Detect which cell encompasses the target text, then output its [x, y] center coordinate. 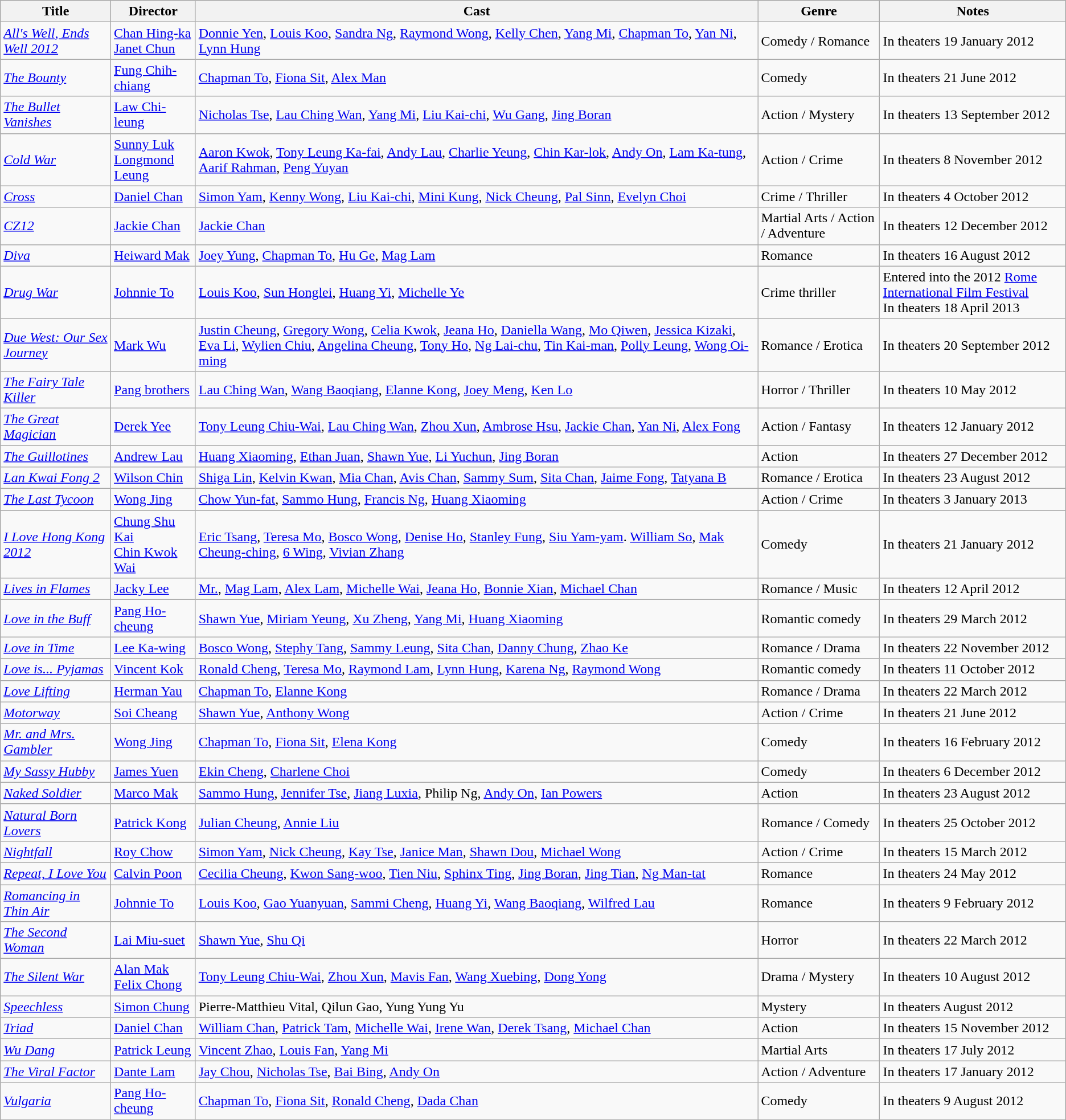
Chapman To, Fiona Sit, Elena Kong [477, 742]
Vincent Kok [154, 669]
Action / Fantasy [819, 426]
In theaters 16 February 2012 [973, 742]
Triad [56, 1028]
Wilson Chin [154, 478]
Romancing in Thin Air [56, 902]
In theaters 10 May 2012 [973, 390]
Shawn Yue, Shu Qi [477, 940]
Simon Yam, Nick Cheung, Kay Tse, Janice Man, Shawn Dou, Michael Wong [477, 852]
Cold War [56, 160]
The Fairy Tale Killer [56, 390]
Patrick Leung [154, 1050]
Martial Arts [819, 1050]
Roy Chow [154, 852]
My Sassy Hubby [56, 771]
Alan Mak Felix Chong [154, 978]
Andrew Lau [154, 456]
Comedy / Romance [819, 41]
Herman Yau [154, 691]
Notes [973, 11]
Naked Soldier [56, 793]
Love in the Buff [56, 619]
Mr., Mag Lam, Alex Lam, Michelle Wai, Jeana Ho, Bonnie Xian, Michael Chan [477, 589]
In theaters 24 May 2012 [973, 873]
The Viral Factor [56, 1072]
Sammo Hung, Jennifer Tse, Jiang Luxia, Philip Ng, Andy On, Ian Powers [477, 793]
Horror / Thriller [819, 390]
Julian Cheung, Annie Liu [477, 823]
Chapman To, Fiona Sit, Ronald Cheng, Dada Chan [477, 1101]
Due West: Our Sex Journey [56, 345]
Vulgaria [56, 1101]
Chan Hing-ka Janet Chun [154, 41]
Love in Time [56, 648]
Pierre-Matthieu Vital, Qilun Gao, Yung Yung Yu [477, 1007]
Marco Mak [154, 793]
William Chan, Patrick Tam, Michelle Wai, Irene Wan, Derek Tsang, Michael Chan [477, 1028]
Calvin Poon [154, 873]
In theaters 25 October 2012 [973, 823]
Drug War [56, 292]
Ekin Cheng, Charlene Choi [477, 771]
Jay Chou, Nicholas Tse, Bai Bing, Andy On [477, 1072]
Chow Yun-fat, Sammo Hung, Francis Ng, Huang Xiaoming [477, 500]
Pang brothers [154, 390]
Wu Dang [56, 1050]
Shiga Lin, Kelvin Kwan, Mia Chan, Avis Chan, Sammy Sum, Sita Chan, Jaime Fong, Tatyana B [477, 478]
In theaters 29 March 2012 [973, 619]
In theaters 9 February 2012 [973, 902]
In theaters 6 December 2012 [973, 771]
Chapman To, Elanne Kong [477, 691]
CZ12 [56, 226]
All's Well, Ends Well 2012 [56, 41]
In theaters 10 August 2012 [973, 978]
In theaters 19 January 2012 [973, 41]
James Yuen [154, 771]
The Last Tycoon [56, 500]
Mark Wu [154, 345]
In theaters 17 July 2012 [973, 1050]
Action / Adventure [819, 1072]
Tony Leung Chiu-Wai, Zhou Xun, Mavis Fan, Wang Xuebing, Dong Yong [477, 978]
Sunny Luk Longmond Leung [154, 160]
Derek Yee [154, 426]
The Bounty [56, 77]
In theaters 21 January 2012 [973, 545]
Cecilia Cheung, Kwon Sang-woo, Tien Niu, Sphinx Ting, Jing Boran, Jing Tian, Ng Man-tat [477, 873]
Joey Yung, Chapman To, Hu Ge, Mag Lam [477, 255]
Louis Koo, Sun Honglei, Huang Yi, Michelle Ye [477, 292]
Speechless [56, 1007]
Lai Miu-suet [154, 940]
Shawn Yue, Miriam Yeung, Xu Zheng, Yang Mi, Huang Xiaoming [477, 619]
Dante Lam [154, 1072]
Simon Yam, Kenny Wong, Liu Kai-chi, Mini Kung, Nick Cheung, Pal Sinn, Evelyn Choi [477, 197]
Repeat, I Love You [56, 873]
Tony Leung Chiu-Wai, Lau Ching Wan, Zhou Xun, Ambrose Hsu, Jackie Chan, Yan Ni, Alex Fong [477, 426]
Director [154, 11]
In theaters 8 November 2012 [973, 160]
Romance / Comedy [819, 823]
In theaters 22 November 2012 [973, 648]
Horror [819, 940]
Love Lifting [56, 691]
In theaters 12 January 2012 [973, 426]
Crime thriller [819, 292]
The Bullet Vanishes [56, 115]
Drama / Mystery [819, 978]
Simon Chung [154, 1007]
Martial Arts / Action / Adventure [819, 226]
Title [56, 11]
Lee Ka-wing [154, 648]
In theaters 9 August 2012 [973, 1101]
Cross [56, 197]
In theaters 17 January 2012 [973, 1072]
Lan Kwai Fong 2 [56, 478]
The Guillotines [56, 456]
Natural Born Lovers [56, 823]
Motorway [56, 713]
In theaters 3 January 2013 [973, 500]
Love is... Pyjamas [56, 669]
Romance / Music [819, 589]
Donnie Yen, Louis Koo, Sandra Ng, Raymond Wong, Kelly Chen, Yang Mi, Chapman To, Yan Ni, Lynn Hung [477, 41]
Nightfall [56, 852]
Mystery [819, 1007]
The Great Magician [56, 426]
In theaters 15 November 2012 [973, 1028]
The Second Woman [56, 940]
Fung Chih-chiang [154, 77]
Eric Tsang, Teresa Mo, Bosco Wong, Denise Ho, Stanley Fung, Siu Yam-yam. William So, Mak Cheung-ching, 6 Wing, Vivian Zhang [477, 545]
Ronald Cheng, Teresa Mo, Raymond Lam, Lynn Hung, Karena Ng, Raymond Wong [477, 669]
In theaters 12 December 2012 [973, 226]
Vincent Zhao, Louis Fan, Yang Mi [477, 1050]
In theaters 4 October 2012 [973, 197]
Entered into the 2012 Rome International Film Festival In theaters 18 April 2013 [973, 292]
Law Chi-leung [154, 115]
Jacky Lee [154, 589]
In theaters 15 March 2012 [973, 852]
Crime / Thriller [819, 197]
Heiward Mak [154, 255]
Lau Ching Wan, Wang Baoqiang, Elanne Kong, Joey Meng, Ken Lo [477, 390]
In theaters 12 April 2012 [973, 589]
I Love Hong Kong 2012 [56, 545]
Genre [819, 11]
Huang Xiaoming, Ethan Juan, Shawn Yue, Li Yuchun, Jing Boran [477, 456]
Cast [477, 11]
Aaron Kwok, Tony Leung Ka-fai, Andy Lau, Charlie Yeung, Chin Kar-lok, Andy On, Lam Ka-tung, Aarif Rahman, Peng Yuyan [477, 160]
In theaters 11 October 2012 [973, 669]
In theaters 16 August 2012 [973, 255]
Action / Mystery [819, 115]
In theaters 27 December 2012 [973, 456]
The Silent War [56, 978]
Mr. and Mrs. Gambler [56, 742]
Soi Cheang [154, 713]
Chung Shu Kai Chin Kwok Wai [154, 545]
Chapman To, Fiona Sit, Alex Man [477, 77]
In theaters 20 September 2012 [973, 345]
Louis Koo, Gao Yuanyuan, Sammi Cheng, Huang Yi, Wang Baoqiang, Wilfred Lau [477, 902]
Diva [56, 255]
Lives in Flames [56, 589]
Bosco Wong, Stephy Tang, Sammy Leung, Sita Chan, Danny Chung, Zhao Ke [477, 648]
Shawn Yue, Anthony Wong [477, 713]
In theaters August 2012 [973, 1007]
In theaters 13 September 2012 [973, 115]
Patrick Kong [154, 823]
Nicholas Tse, Lau Ching Wan, Yang Mi, Liu Kai-chi, Wu Gang, Jing Boran [477, 115]
